From the cell containing the given text, extract its center point as [x, y] coordinate. 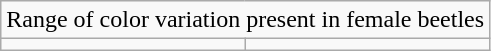
Range of color variation present in female beetles [246, 20]
